Capture the cell that displays the provided text and extract its [X, Y] central coordinate. 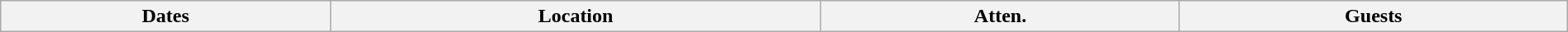
Dates [165, 16]
Guests [1373, 16]
Location [576, 16]
Atten. [1001, 16]
